Capture the cell that displays the provided text and extract its [x, y] central coordinate. 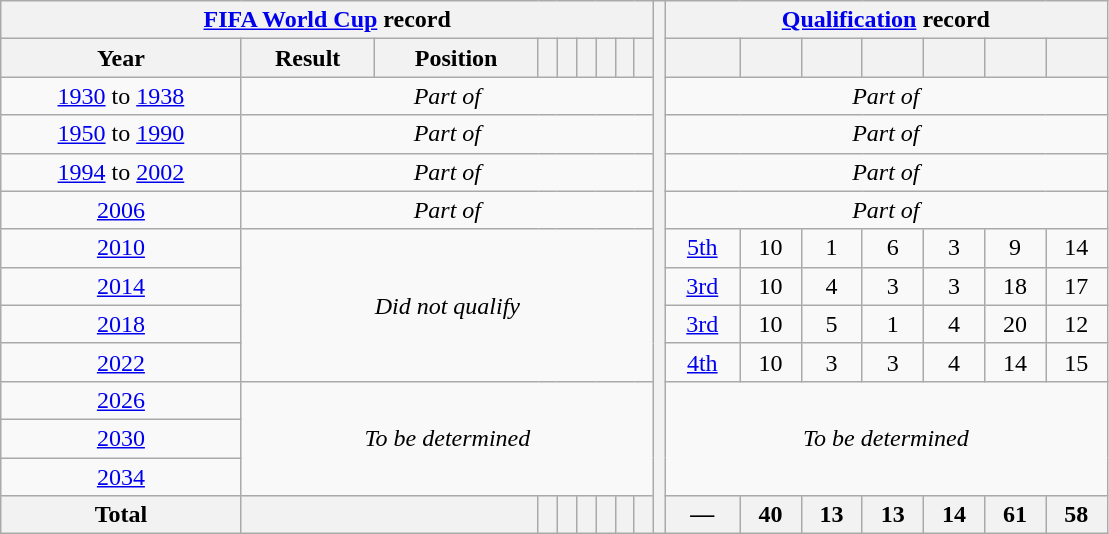
9 [1016, 248]
1994 to 2002 [121, 172]
1930 to 1938 [121, 96]
2022 [121, 362]
2030 [121, 438]
61 [1016, 515]
2026 [121, 400]
2018 [121, 324]
6 [892, 248]
2014 [121, 286]
12 [1076, 324]
Qualification record [886, 20]
Total [121, 515]
2010 [121, 248]
FIFA World Cup record [328, 20]
15 [1076, 362]
17 [1076, 286]
Did not qualify [448, 305]
2034 [121, 477]
18 [1016, 286]
Year [121, 58]
5th [702, 248]
4th [702, 362]
2006 [121, 210]
Position [456, 58]
58 [1076, 515]
20 [1016, 324]
Result [308, 58]
1950 to 1990 [121, 134]
— [702, 515]
5 [832, 324]
40 [770, 515]
